Pinpoint the cell where the given text exists, returning its (X, Y) midpoint coordinate. 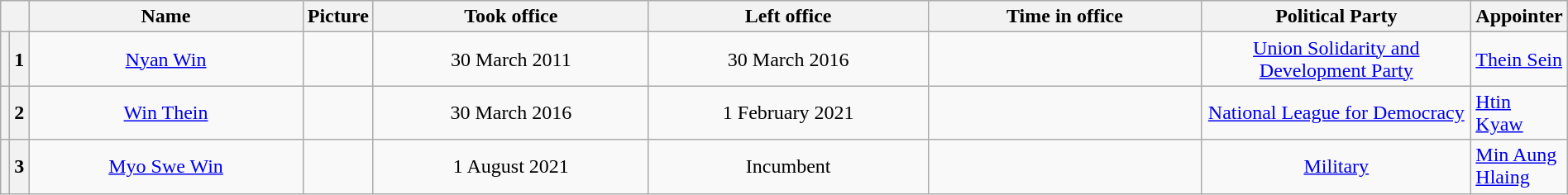
Nyan Win (165, 59)
National League for Democracy (1336, 112)
2 (20, 112)
Appointer (1519, 17)
Min Aung Hlaing (1519, 167)
30 March 2011 (511, 59)
Thein Sein (1519, 59)
Political Party (1336, 17)
Military (1336, 167)
Incumbent (788, 167)
Took office (511, 17)
Win Thein (165, 112)
Union Solidarity and Development Party (1336, 59)
Picture (337, 17)
Left office (788, 17)
1 (20, 59)
Time in office (1065, 17)
Htin Kyaw (1519, 112)
Myo Swe Win (165, 167)
1 February 2021 (788, 112)
1 August 2021 (511, 167)
3 (20, 167)
Name (165, 17)
